From the cell containing the given text, extract its center point as [X, Y] coordinate. 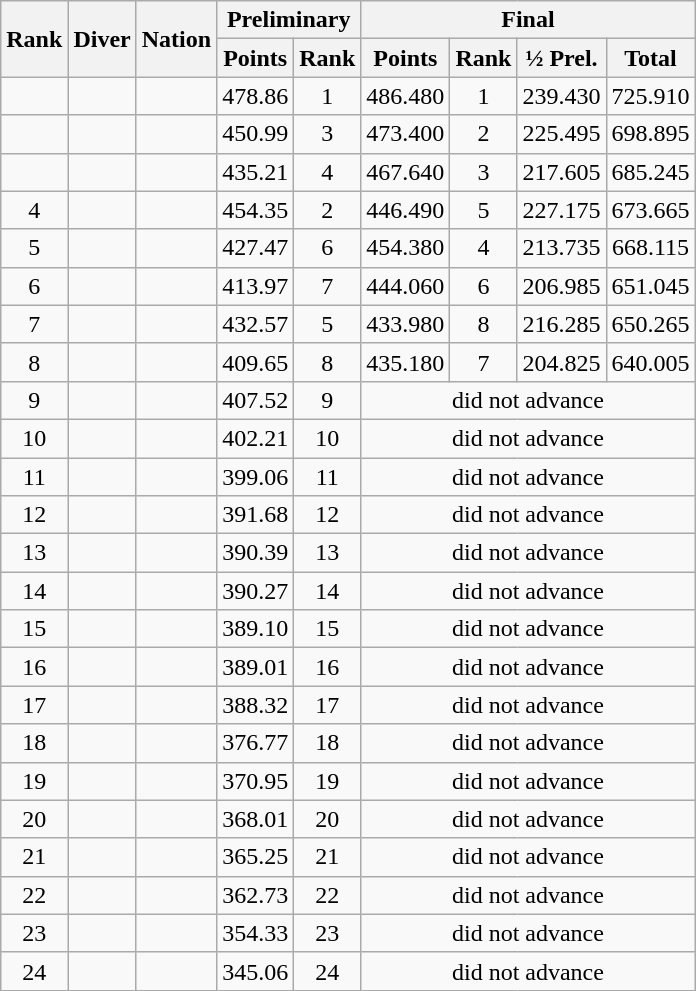
444.060 [406, 286]
685.245 [650, 172]
227.175 [562, 210]
362.73 [256, 895]
365.25 [256, 857]
454.35 [256, 210]
473.400 [406, 134]
Diver [102, 39]
391.68 [256, 515]
390.27 [256, 591]
206.985 [562, 286]
½ Prel. [562, 58]
478.86 [256, 96]
376.77 [256, 743]
Preliminary [289, 20]
204.825 [562, 362]
213.735 [562, 248]
668.115 [650, 248]
402.21 [256, 438]
446.490 [406, 210]
388.32 [256, 705]
399.06 [256, 477]
413.97 [256, 286]
389.01 [256, 667]
216.285 [562, 324]
640.005 [650, 362]
354.33 [256, 933]
698.895 [650, 134]
225.495 [562, 134]
Final [528, 20]
435.21 [256, 172]
407.52 [256, 400]
409.65 [256, 362]
725.910 [650, 96]
486.480 [406, 96]
454.380 [406, 248]
368.01 [256, 819]
433.980 [406, 324]
217.605 [562, 172]
435.180 [406, 362]
427.47 [256, 248]
370.95 [256, 781]
432.57 [256, 324]
467.640 [406, 172]
390.39 [256, 553]
239.430 [562, 96]
450.99 [256, 134]
Total [650, 58]
Nation [176, 39]
650.265 [650, 324]
673.665 [650, 210]
389.10 [256, 629]
651.045 [650, 286]
345.06 [256, 971]
